For the text-containing cell, return its midpoint in (x, y) coordinate format. 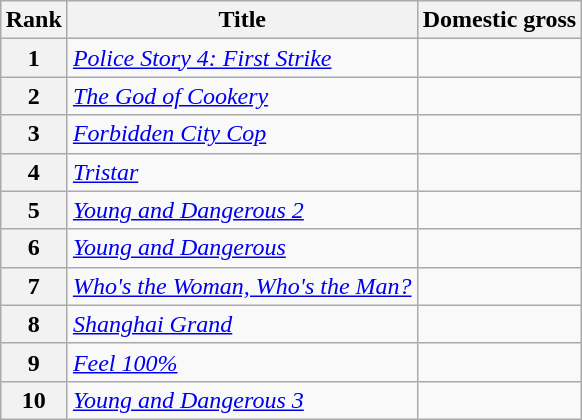
4 (34, 172)
Tristar (242, 172)
1 (34, 58)
3 (34, 134)
Domestic gross (500, 20)
Young and Dangerous 3 (242, 400)
Feel 100% (242, 362)
Young and Dangerous (242, 248)
7 (34, 286)
5 (34, 210)
Police Story 4: First Strike (242, 58)
2 (34, 96)
8 (34, 324)
Rank (34, 20)
Forbidden City Cop (242, 134)
Young and Dangerous 2 (242, 210)
Title (242, 20)
Who's the Woman, Who's the Man? (242, 286)
10 (34, 400)
6 (34, 248)
The God of Cookery (242, 96)
9 (34, 362)
Shanghai Grand (242, 324)
